Search for the cell housing the specified text and yield its (X, Y) center coordinate. 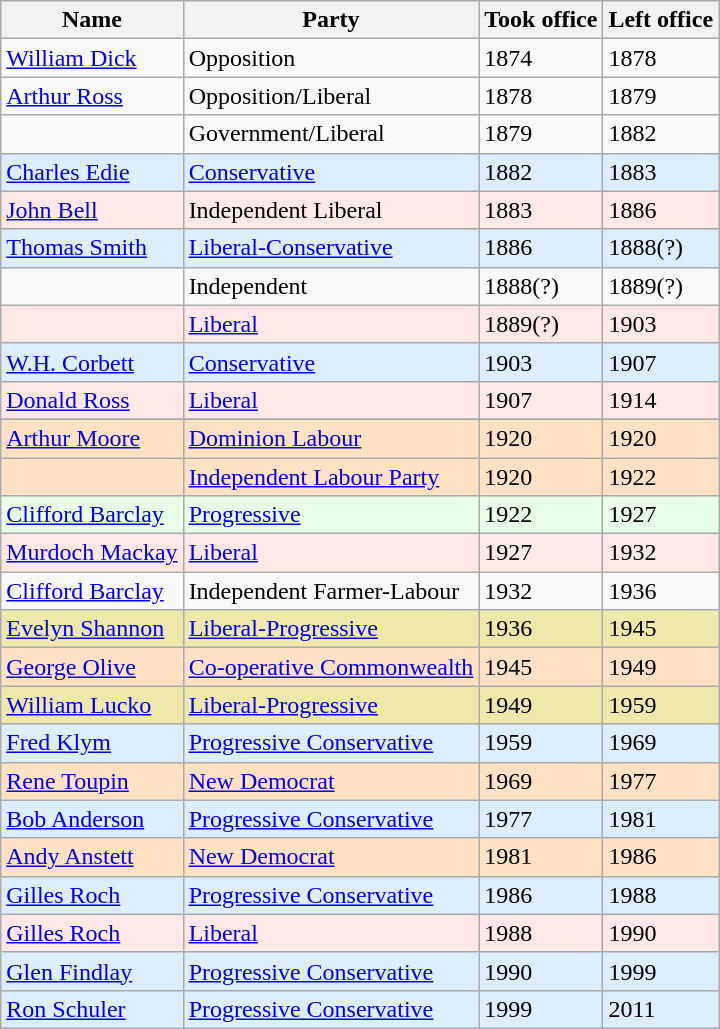
1874 (541, 58)
Co-operative Commonwealth (331, 667)
Independent Liberal (331, 210)
Party (331, 20)
Ron Schuler (92, 1009)
Took office (541, 20)
Arthur Moore (92, 438)
Opposition/Liberal (331, 96)
Progressive (331, 515)
George Olive (92, 667)
John Bell (92, 210)
Dominion Labour (331, 438)
2011 (661, 1009)
William Lucko (92, 705)
W.H. Corbett (92, 362)
Thomas Smith (92, 248)
Left office (661, 20)
Donald Ross (92, 400)
Independent Farmer-Labour (331, 591)
Opposition (331, 58)
Murdoch Mackay (92, 553)
William Dick (92, 58)
Andy Anstett (92, 857)
Independent Labour Party (331, 477)
Rene Toupin (92, 781)
Glen Findlay (92, 971)
Liberal-Conservative (331, 248)
Arthur Ross (92, 96)
1914 (661, 400)
Name (92, 20)
Government/Liberal (331, 134)
Charles Edie (92, 172)
Fred Klym (92, 743)
Evelyn Shannon (92, 629)
Bob Anderson (92, 819)
Independent (331, 286)
